Output the [X, Y] coordinate of the center of the cell containing the given text.  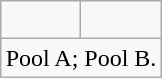
Pool A; Pool B. [81, 58]
